Search for the cell housing the specified text and yield its (x, y) center coordinate. 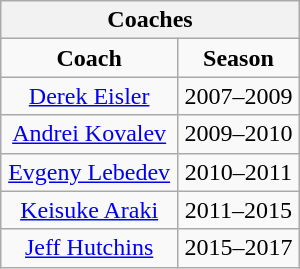
Andrei Kovalev (90, 134)
Keisuke Araki (90, 210)
Evgeny Lebedev (90, 172)
Jeff Hutchins (90, 248)
Season (239, 58)
Coach (90, 58)
Coaches (150, 20)
2007–2009 (239, 96)
2010–2011 (239, 172)
Derek Eisler (90, 96)
2011–2015 (239, 210)
2015–2017 (239, 248)
2009–2010 (239, 134)
